Scan for the cell matching the given text and deliver its (X, Y) coordinate at center. 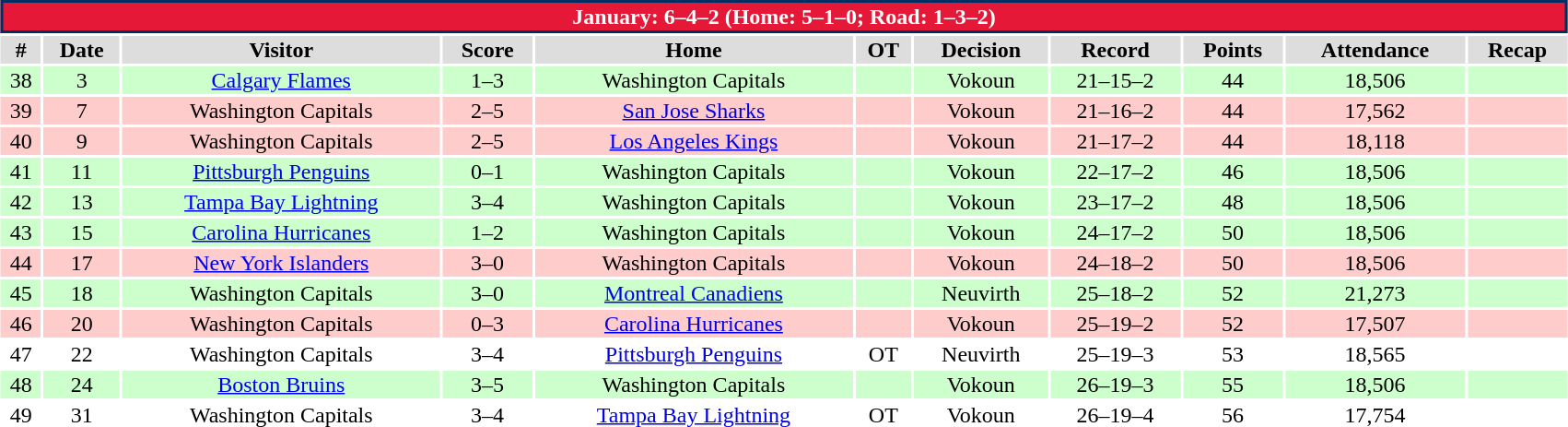
20 (81, 324)
24–18–2 (1115, 263)
40 (21, 141)
39 (21, 111)
Calgary Flames (282, 80)
Decision (980, 50)
1–2 (488, 232)
San Jose Sharks (695, 111)
41 (21, 172)
3–5 (488, 385)
Visitor (282, 50)
53 (1233, 354)
23–17–2 (1115, 202)
9 (81, 141)
13 (81, 202)
Attendance (1375, 50)
# (21, 50)
New York Islanders (282, 263)
18 (81, 293)
Recap (1517, 50)
18,118 (1375, 141)
45 (21, 293)
Date (81, 50)
January: 6–4–2 (Home: 5–1–0; Road: 1–3–2) (784, 17)
0–1 (488, 172)
Montreal Canadiens (695, 293)
21–15–2 (1115, 80)
21–16–2 (1115, 111)
Boston Bruins (282, 385)
42 (21, 202)
21,273 (1375, 293)
1–3 (488, 80)
26–19–3 (1115, 385)
7 (81, 111)
Record (1115, 50)
47 (21, 354)
17 (81, 263)
3 (81, 80)
Los Angeles Kings (695, 141)
0–3 (488, 324)
25–19–2 (1115, 324)
Tampa Bay Lightning (282, 202)
Home (695, 50)
22–17–2 (1115, 172)
11 (81, 172)
24 (81, 385)
24–17–2 (1115, 232)
25–19–3 (1115, 354)
17,507 (1375, 324)
25–18–2 (1115, 293)
55 (1233, 385)
43 (21, 232)
21–17–2 (1115, 141)
18,565 (1375, 354)
17,562 (1375, 111)
Score (488, 50)
22 (81, 354)
15 (81, 232)
38 (21, 80)
Points (1233, 50)
